Pinpoint the cell where the given text exists, returning its (X, Y) midpoint coordinate. 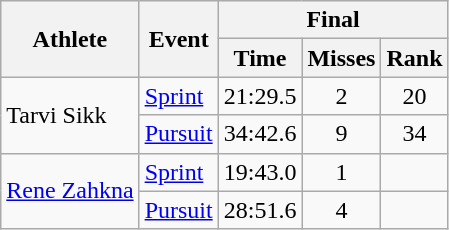
Event (178, 39)
1 (342, 172)
Misses (342, 58)
Athlete (70, 39)
21:29.5 (260, 96)
Final (333, 20)
4 (342, 210)
Tarvi Sikk (70, 115)
2 (342, 96)
Rene Zahkna (70, 191)
28:51.6 (260, 210)
34:42.6 (260, 134)
Time (260, 58)
9 (342, 134)
Rank (414, 58)
20 (414, 96)
19:43.0 (260, 172)
34 (414, 134)
